Identify which cell holds the provided text, then report its [x, y] central coordinate. 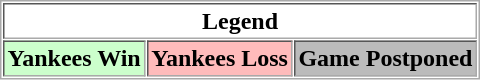
Yankees Win [74, 58]
Game Postponed [386, 58]
Yankees Loss [220, 58]
Legend [240, 21]
